Identify which cell holds the provided text, then report its (X, Y) central coordinate. 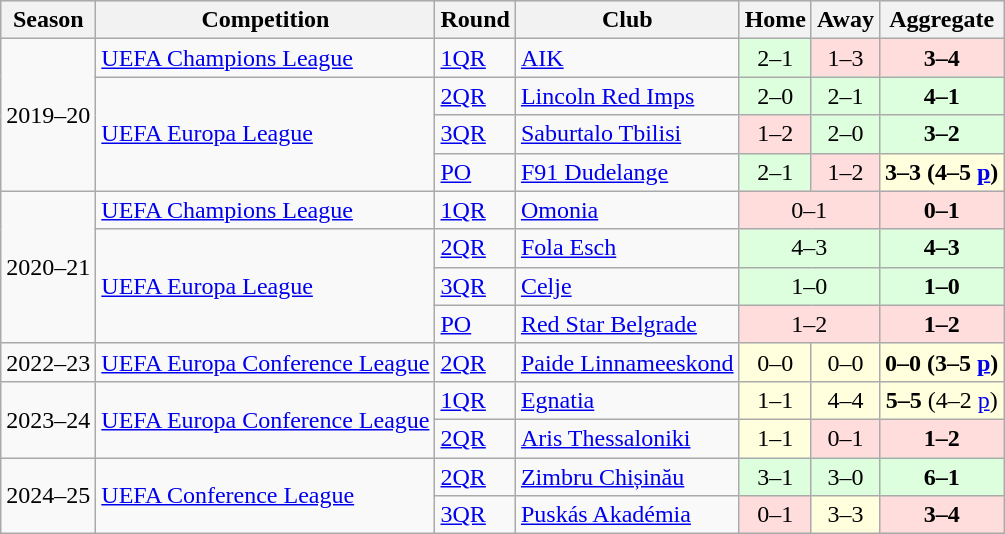
Season (48, 20)
Egnatia (627, 400)
6–1 (941, 477)
Paide Linnameeskond (627, 362)
Competition (266, 20)
5–5 (4–2 p) (941, 400)
Club (627, 20)
2022–23 (48, 362)
Red Star Belgrade (627, 324)
1–3 (845, 58)
Zimbru Chișinău (627, 477)
Away (845, 20)
3–0 (845, 477)
2020–21 (48, 267)
Home (775, 20)
Aggregate (941, 20)
4–4 (845, 400)
2024–25 (48, 496)
Lincoln Red Imps (627, 96)
Fola Esch (627, 248)
2023–24 (48, 419)
UEFA Conference League (266, 496)
2019–20 (48, 115)
0–0 (3–5 p) (941, 362)
3–3 (4–5 p) (941, 172)
Omonia (627, 210)
3–2 (941, 134)
Puskás Akadémia (627, 515)
3–1 (775, 477)
Celje (627, 286)
F91 Dudelange (627, 172)
Aris Thessaloniki (627, 438)
3–3 (845, 515)
AIK (627, 58)
4–1 (941, 96)
Round (475, 20)
Saburtalo Tbilisi (627, 134)
